Identify which cell holds the provided text, then report its (x, y) central coordinate. 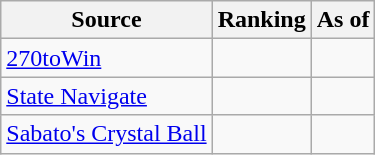
270toWin (106, 58)
Sabato's Crystal Ball (106, 134)
State Navigate (106, 96)
Ranking (262, 20)
Source (106, 20)
As of (343, 20)
